Output the [x, y] coordinate of the center of the cell containing the given text.  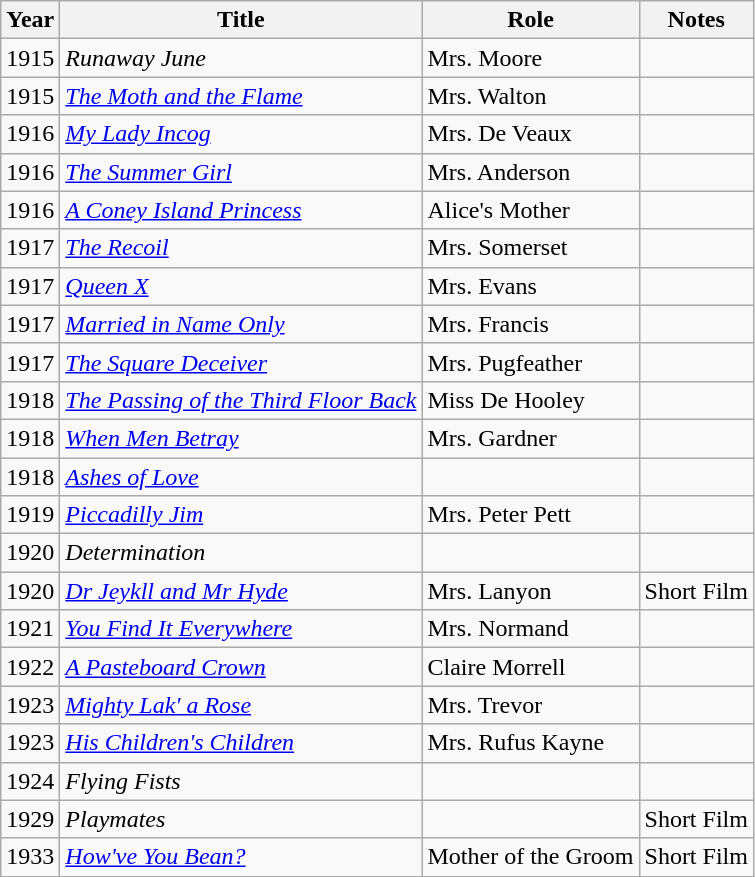
Determination [241, 553]
Mrs. Moore [530, 58]
Mrs. Francis [530, 324]
Runaway June [241, 58]
The Summer Girl [241, 172]
The Recoil [241, 248]
Notes [696, 20]
The Moth and the Flame [241, 96]
His Children's Children [241, 743]
Mrs. Walton [530, 96]
Dr Jeykll and Mr Hyde [241, 591]
Piccadilly Jim [241, 515]
Alice's Mother [530, 210]
How've You Bean? [241, 857]
1933 [30, 857]
Mrs. Gardner [530, 438]
Flying Fists [241, 781]
Claire Morrell [530, 667]
1919 [30, 515]
Miss De Hooley [530, 400]
Mrs. Evans [530, 286]
1924 [30, 781]
A Coney Island Princess [241, 210]
Mighty Lak' a Rose [241, 705]
Title [241, 20]
Mrs. Trevor [530, 705]
When Men Betray [241, 438]
Married in Name Only [241, 324]
Mrs. Peter Pett [530, 515]
Mother of the Groom [530, 857]
1922 [30, 667]
Mrs. Normand [530, 629]
Playmates [241, 819]
The Passing of the Third Floor Back [241, 400]
You Find It Everywhere [241, 629]
Mrs. Pugfeather [530, 362]
The Square Deceiver [241, 362]
Mrs. De Veaux [530, 134]
Queen X [241, 286]
My Lady Incog [241, 134]
Year [30, 20]
Mrs. Rufus Kayne [530, 743]
A Pasteboard Crown [241, 667]
1929 [30, 819]
Mrs. Anderson [530, 172]
Role [530, 20]
Ashes of Love [241, 477]
Mrs. Somerset [530, 248]
Mrs. Lanyon [530, 591]
1921 [30, 629]
